Scan for the cell matching the given text and deliver its (X, Y) coordinate at center. 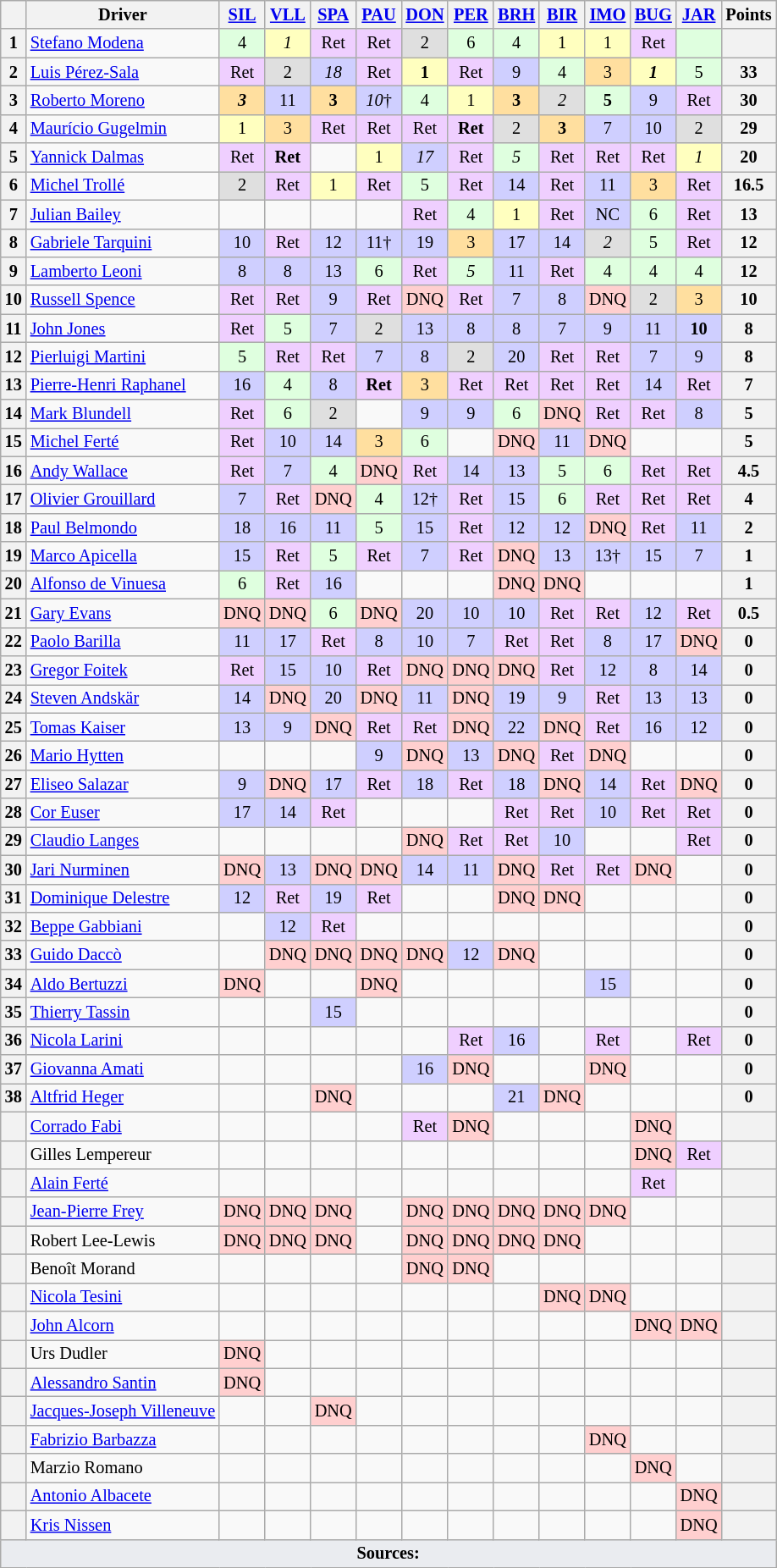
VLL (288, 14)
Eliseo Salazar (123, 784)
NC (608, 214)
Stefano Modena (123, 43)
SIL (242, 14)
Cor Euser (123, 813)
Guido Daccò (123, 955)
Lamberto Leoni (123, 271)
Roberto Moreno (123, 100)
24 (14, 698)
PER (471, 14)
Urs Dudler (123, 1354)
Alfonso de Vinuesa (123, 584)
Russell Spence (123, 300)
37 (14, 1069)
Julian Bailey (123, 214)
38 (14, 1097)
23 (14, 670)
Aldo Bertuzzi (123, 984)
Robert Lee-Lewis (123, 1240)
Benoît Morand (123, 1268)
Beppe Gabbiani (123, 926)
Marco Apicella (123, 556)
Sources: (388, 1554)
32 (14, 926)
PAU (379, 14)
Olivier Grouillard (123, 499)
4.5 (749, 471)
31 (14, 898)
Points (749, 14)
John Alcorn (123, 1326)
Claudio Langes (123, 841)
Altfrid Heger (123, 1097)
34 (14, 984)
Giovanna Amati (123, 1069)
Jacques-Joseph Villeneuve (123, 1411)
0.5 (749, 613)
35 (14, 1012)
11† (379, 243)
IMO (608, 14)
Steven Andskär (123, 698)
10† (379, 100)
SPA (333, 14)
Thierry Tassin (123, 1012)
28 (14, 813)
Dominique Delestre (123, 898)
Alessandro Santin (123, 1383)
Gregor Foitek (123, 670)
Fabrizio Barbazza (123, 1439)
36 (14, 1041)
Corrado Fabi (123, 1126)
Gabriele Tarquini (123, 243)
Kris Nissen (123, 1525)
26 (14, 755)
Gilles Lempereur (123, 1155)
Paul Belmondo (123, 527)
Andy Wallace (123, 471)
25 (14, 727)
BUG (653, 14)
Alain Ferté (123, 1183)
Michel Trollé (123, 185)
BRH (516, 14)
Paolo Barilla (123, 642)
BIR (562, 14)
13† (608, 556)
Maurício Gugelmin (123, 129)
Yannick Dalmas (123, 157)
Mark Blundell (123, 414)
Nicola Larini (123, 1041)
Driver (123, 14)
Nicola Tesini (123, 1297)
Pierluigi Martini (123, 356)
Tomas Kaiser (123, 727)
27 (14, 784)
Mario Hytten (123, 755)
Gary Evans (123, 613)
Jari Nurminen (123, 870)
Marzio Romano (123, 1468)
DON (425, 14)
Pierre-Henri Raphanel (123, 385)
John Jones (123, 329)
Luis Pérez-Sala (123, 72)
Antonio Albacete (123, 1496)
Jean-Pierre Frey (123, 1212)
16.5 (749, 185)
JAR (699, 14)
12† (425, 499)
Michel Ferté (123, 442)
